Determine the [X, Y] coordinate at the center of the cell enclosing the given text.  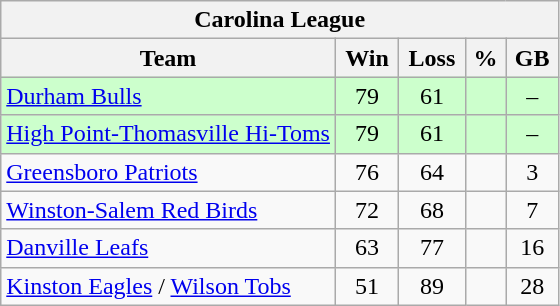
51 [366, 286]
Loss [432, 58]
Carolina League [280, 20]
Greensboro Patriots [168, 172]
7 [532, 210]
89 [432, 286]
Durham Bulls [168, 96]
76 [366, 172]
Kinston Eagles / Wilson Tobs [168, 286]
68 [432, 210]
GB [532, 58]
Winston-Salem Red Birds [168, 210]
Win [366, 58]
28 [532, 286]
High Point-Thomasville Hi-Toms [168, 134]
64 [432, 172]
72 [366, 210]
3 [532, 172]
Team [168, 58]
63 [366, 248]
16 [532, 248]
% [485, 58]
Danville Leafs [168, 248]
77 [432, 248]
